From the cell containing the given text, extract its center point as [X, Y] coordinate. 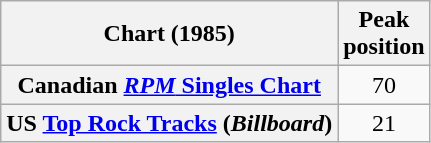
70 [384, 85]
US Top Rock Tracks (Billboard) [170, 123]
Canadian RPM Singles Chart [170, 85]
Peakposition [384, 34]
21 [384, 123]
Chart (1985) [170, 34]
